Pinpoint the cell where the given text exists, returning its [x, y] midpoint coordinate. 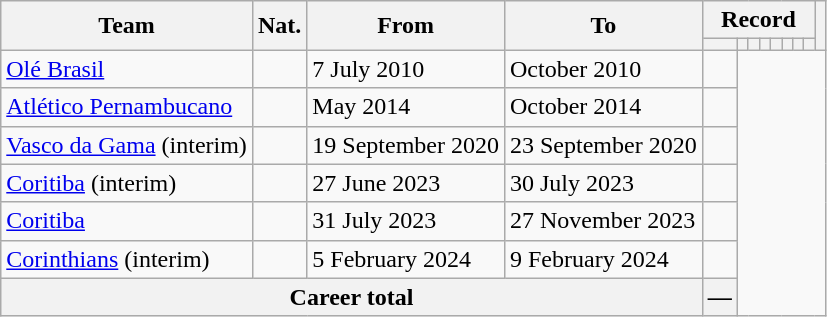
Olé Brasil [127, 69]
Vasco da Gama (interim) [127, 145]
Nat. [279, 26]
— [720, 297]
31 July 2023 [406, 221]
Career total [352, 297]
5 February 2024 [406, 259]
9 February 2024 [603, 259]
Team [127, 26]
From [406, 26]
Atlético Pernambucano [127, 107]
To [603, 26]
October 2010 [603, 69]
27 November 2023 [603, 221]
19 September 2020 [406, 145]
October 2014 [603, 107]
27 June 2023 [406, 183]
7 July 2010 [406, 69]
Coritiba (interim) [127, 183]
Coritiba [127, 221]
Corinthians (interim) [127, 259]
Record [758, 20]
23 September 2020 [603, 145]
30 July 2023 [603, 183]
May 2014 [406, 107]
